For the text-containing cell, return its midpoint in (X, Y) coordinate format. 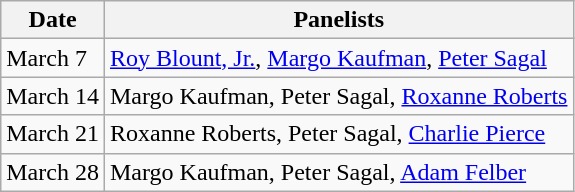
Margo Kaufman, Peter Sagal, Roxanne Roberts (338, 96)
March 28 (53, 172)
Date (53, 20)
March 14 (53, 96)
Panelists (338, 20)
March 21 (53, 134)
Roy Blount, Jr., Margo Kaufman, Peter Sagal (338, 58)
Roxanne Roberts, Peter Sagal, Charlie Pierce (338, 134)
March 7 (53, 58)
Margo Kaufman, Peter Sagal, Adam Felber (338, 172)
